Determine the [x, y] coordinate at the center of the cell enclosing the given text.  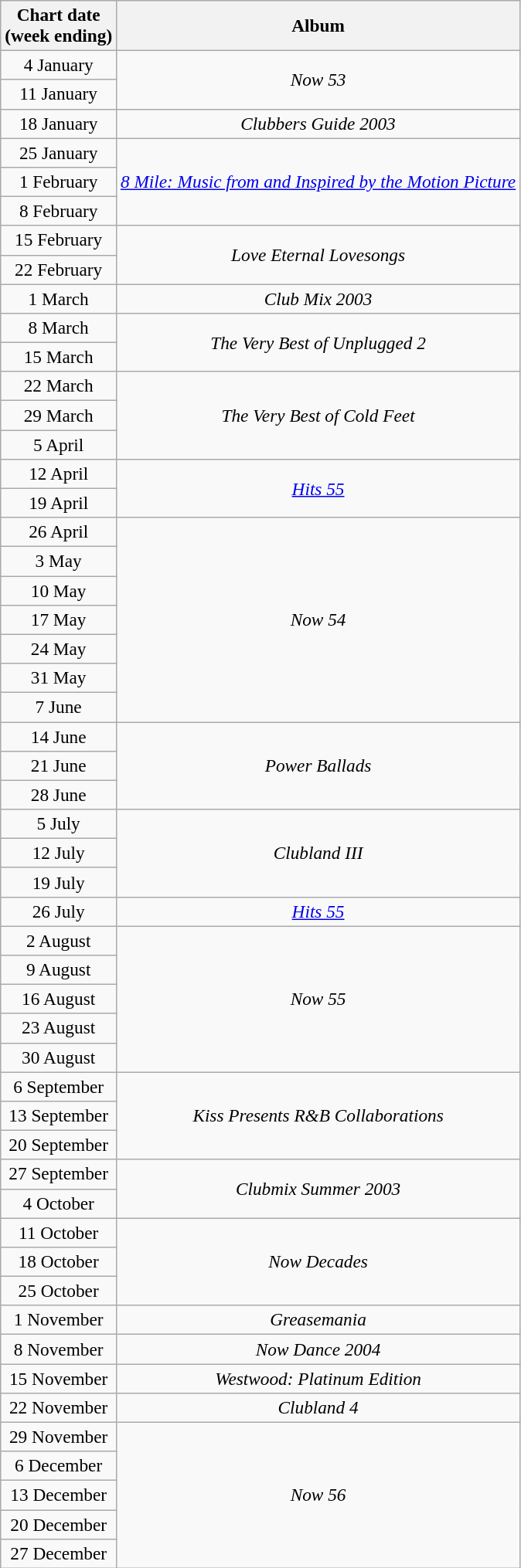
9 August [59, 969]
6 September [59, 1086]
Westwood: Platinum Edition [318, 1378]
Club Mix 2003 [318, 298]
27 September [59, 1174]
Greasemania [318, 1320]
19 July [59, 882]
Now Dance 2004 [318, 1349]
12 July [59, 853]
Clubland III [318, 853]
1 November [59, 1320]
Now Decades [318, 1261]
25 October [59, 1291]
22 February [59, 270]
8 Mile: Music from and Inspired by the Motion Picture [318, 181]
23 August [59, 1028]
17 May [59, 619]
6 December [59, 1466]
4 October [59, 1203]
31 May [59, 677]
3 May [59, 561]
15 February [59, 240]
21 June [59, 765]
15 November [59, 1378]
10 May [59, 590]
7 June [59, 707]
Now 55 [318, 998]
14 June [59, 736]
5 July [59, 823]
13 December [59, 1495]
19 April [59, 503]
22 November [59, 1407]
The Very Best of Unplugged 2 [318, 342]
27 December [59, 1553]
18 January [59, 124]
29 November [59, 1437]
4 January [59, 65]
Now 54 [318, 619]
Clubbers Guide 2003 [318, 124]
16 August [59, 999]
1 February [59, 182]
15 March [59, 357]
1 March [59, 298]
30 August [59, 1057]
5 April [59, 444]
Now 53 [318, 80]
25 January [59, 152]
26 July [59, 911]
28 June [59, 795]
8 March [59, 328]
13 September [59, 1115]
11 January [59, 94]
22 March [59, 386]
2 August [59, 940]
8 February [59, 211]
Power Ballads [318, 765]
Clubmix Summer 2003 [318, 1189]
Chart date(week ending) [59, 25]
12 April [59, 473]
Now 56 [318, 1495]
Clubland 4 [318, 1407]
26 April [59, 532]
8 November [59, 1349]
11 October [59, 1232]
Album [318, 25]
Love Eternal Lovesongs [318, 255]
18 October [59, 1261]
Kiss Presents R&B Collaborations [318, 1115]
29 March [59, 415]
The Very Best of Cold Feet [318, 416]
20 September [59, 1145]
20 December [59, 1524]
24 May [59, 649]
